Detect which cell encompasses the target text, then output its (x, y) center coordinate. 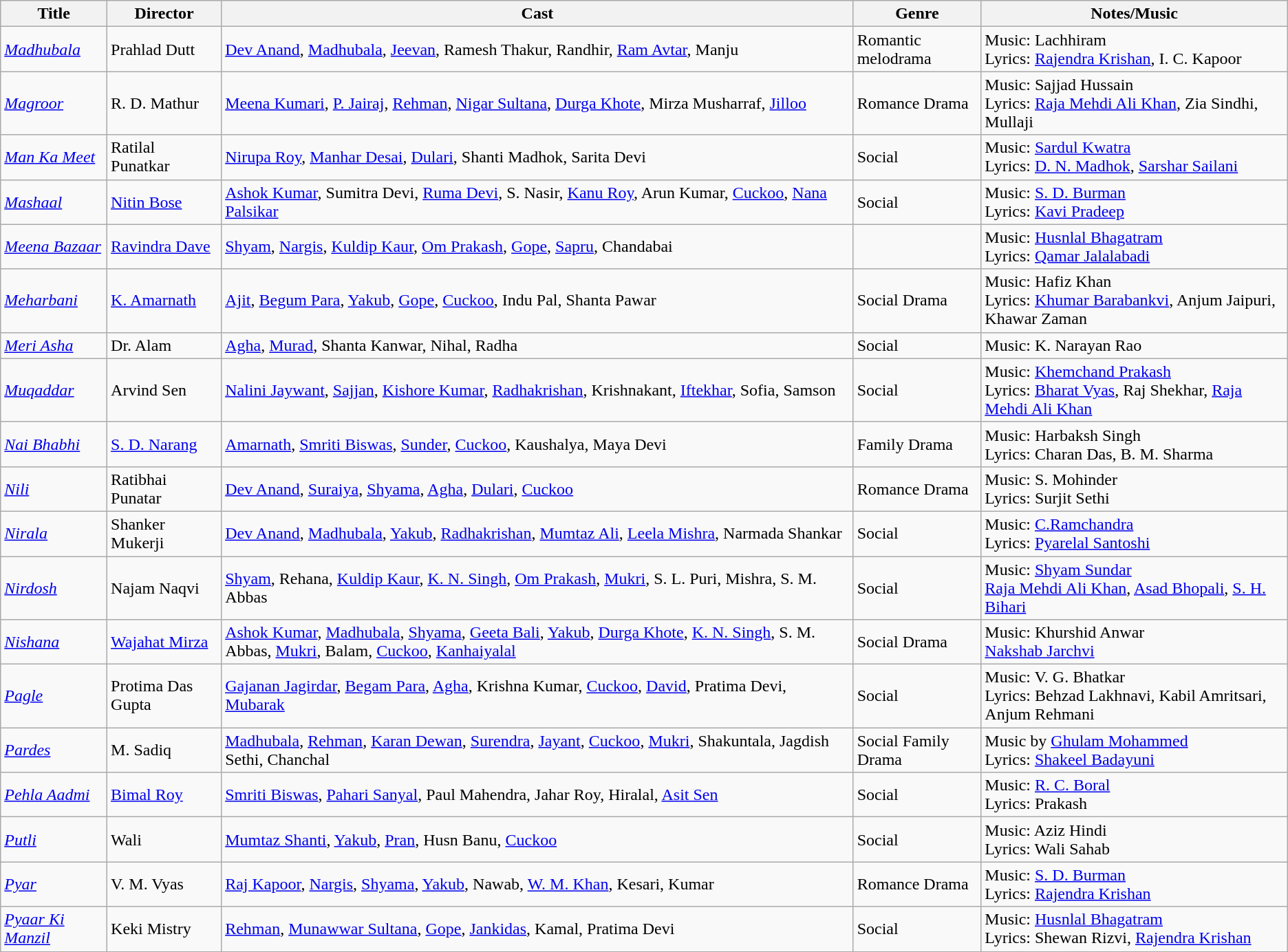
Nishana (54, 642)
Dev Anand, Suraiya, Shyama, Agha, Dulari, Cuckoo (538, 488)
Music: R. C. BoralLyrics: Prakash (1134, 795)
M. Sadiq (164, 750)
Pagle (54, 696)
Nirdosh (54, 587)
Romantic melodrama (917, 50)
Ratilal Punatkar (164, 157)
Madhubala (54, 50)
Madhubala, Rehman, Karan Dewan, Surendra, Jayant, Cuckoo, Mukri, Shakuntala, Jagdish Sethi, Chanchal (538, 750)
Wali (164, 839)
Nitin Bose (164, 202)
Amarnath, Smriti Biswas, Sunder, Cuckoo, Kaushalya, Maya Devi (538, 444)
Music: S. D. BurmanLyrics: Kavi Pradeep (1134, 202)
Nai Bhabhi (54, 444)
Shyam, Rehana, Kuldip Kaur, K. N. Singh, Om Prakash, Mukri, S. L. Puri, Mishra, S. M. Abbas (538, 587)
Director (164, 14)
Cast (538, 14)
Magroor (54, 103)
Mashaal (54, 202)
Nili (54, 488)
Pardes (54, 750)
Muqaddar (54, 390)
Nirupa Roy, Manhar Desai, Dulari, Shanti Madhok, Sarita Devi (538, 157)
Music: Husnlal BhagatramLyrics: Shewan Rizvi, Rajendra Krishan (1134, 929)
Raj Kapoor, Nargis, Shyama, Yakub, Nawab, W. M. Khan, Kesari, Kumar (538, 885)
Nirala (54, 534)
Keki Mistry (164, 929)
Gajanan Jagirdar, Begam Para, Agha, Krishna Kumar, Cuckoo, David, Pratima Devi, Mubarak (538, 696)
Agha, Murad, Shanta Kanwar, Nihal, Radha (538, 345)
Music: Khurshid AnwarNakshab Jarchvi (1134, 642)
Music: Sardul KwatraLyrics: D. N. Madhok, Sarshar Sailani (1134, 157)
Rehman, Munawwar Sultana, Gope, Jankidas, Kamal, Pratima Devi (538, 929)
Ajit, Begum Para, Yakub, Gope, Cuckoo, Indu Pal, Shanta Pawar (538, 301)
Music: Khemchand PrakashLyrics: Bharat Vyas, Raj Shekhar, Raja Mehdi Ali Khan (1134, 390)
Ravindra Dave (164, 246)
Social Family Drama (917, 750)
Ashok Kumar, Sumitra Devi, Ruma Devi, S. Nasir, Kanu Roy, Arun Kumar, Cuckoo, Nana Palsikar (538, 202)
Smriti Biswas, Pahari Sanyal, Paul Mahendra, Jahar Roy, Hiralal, Asit Sen (538, 795)
Ratibhai Punatar (164, 488)
Family Drama (917, 444)
R. D. Mathur (164, 103)
Pyar (54, 885)
Pyaar Ki Manzil (54, 929)
Meena Bazaar (54, 246)
Ashok Kumar, Madhubala, Shyama, Geeta Bali, Yakub, Durga Khote, K. N. Singh, S. M. Abbas, Mukri, Balam, Cuckoo, Kanhaiyalal (538, 642)
Dev Anand, Madhubala, Yakub, Radhakrishan, Mumtaz Ali, Leela Mishra, Narmada Shankar (538, 534)
Music: LachhiramLyrics: Rajendra Krishan, I. C. Kapoor (1134, 50)
Music: Harbaksh SinghLyrics: Charan Das, B. M. Sharma (1134, 444)
Putli (54, 839)
Shanker Mukerji (164, 534)
Meena Kumari, P. Jairaj, Rehman, Nigar Sultana, Durga Khote, Mirza Musharraf, Jilloo (538, 103)
Nalini Jaywant, Sajjan, Kishore Kumar, Radhakrishan, Krishnakant, Iftekhar, Sofia, Samson (538, 390)
Music: C.RamchandraLyrics: Pyarelal Santoshi (1134, 534)
Dr. Alam (164, 345)
Pehla Aadmi (54, 795)
Music: Hafiz KhanLyrics: Khumar Barabankvi, Anjum Jaipuri, Khawar Zaman (1134, 301)
Title (54, 14)
Meharbani (54, 301)
Shyam, Nargis, Kuldip Kaur, Om Prakash, Gope, Sapru, Chandabai (538, 246)
Man Ka Meet (54, 157)
Bimal Roy (164, 795)
Genre (917, 14)
Meri Asha (54, 345)
Music: Shyam SundarRaja Mehdi Ali Khan, Asad Bhopali, S. H. Bihari (1134, 587)
Music: V. G. BhatkarLyrics: Behzad Lakhnavi, Kabil Amritsari, Anjum Rehmani (1134, 696)
Prahlad Dutt (164, 50)
Mumtaz Shanti, Yakub, Pran, Husn Banu, Cuckoo (538, 839)
S. D. Narang (164, 444)
Protima Das Gupta (164, 696)
K. Amarnath (164, 301)
Music: K. Narayan Rao (1134, 345)
Music: Sajjad HussainLyrics: Raja Mehdi Ali Khan, Zia Sindhi, Mullaji (1134, 103)
Wajahat Mirza (164, 642)
Arvind Sen (164, 390)
Music: Husnlal BhagatramLyrics: Qamar Jalalabadi (1134, 246)
Dev Anand, Madhubala, Jeevan, Ramesh Thakur, Randhir, Ram Avtar, Manju (538, 50)
Najam Naqvi (164, 587)
V. M. Vyas (164, 885)
Music: S. D. BurmanLyrics: Rajendra Krishan (1134, 885)
Music: S. MohinderLyrics: Surjit Sethi (1134, 488)
Music by Ghulam MohammedLyrics: Shakeel Badayuni (1134, 750)
Notes/Music (1134, 14)
Music: Aziz HindiLyrics: Wali Sahab (1134, 839)
